Return the [x, y] coordinate for the center point of the cell that contains the specified text.  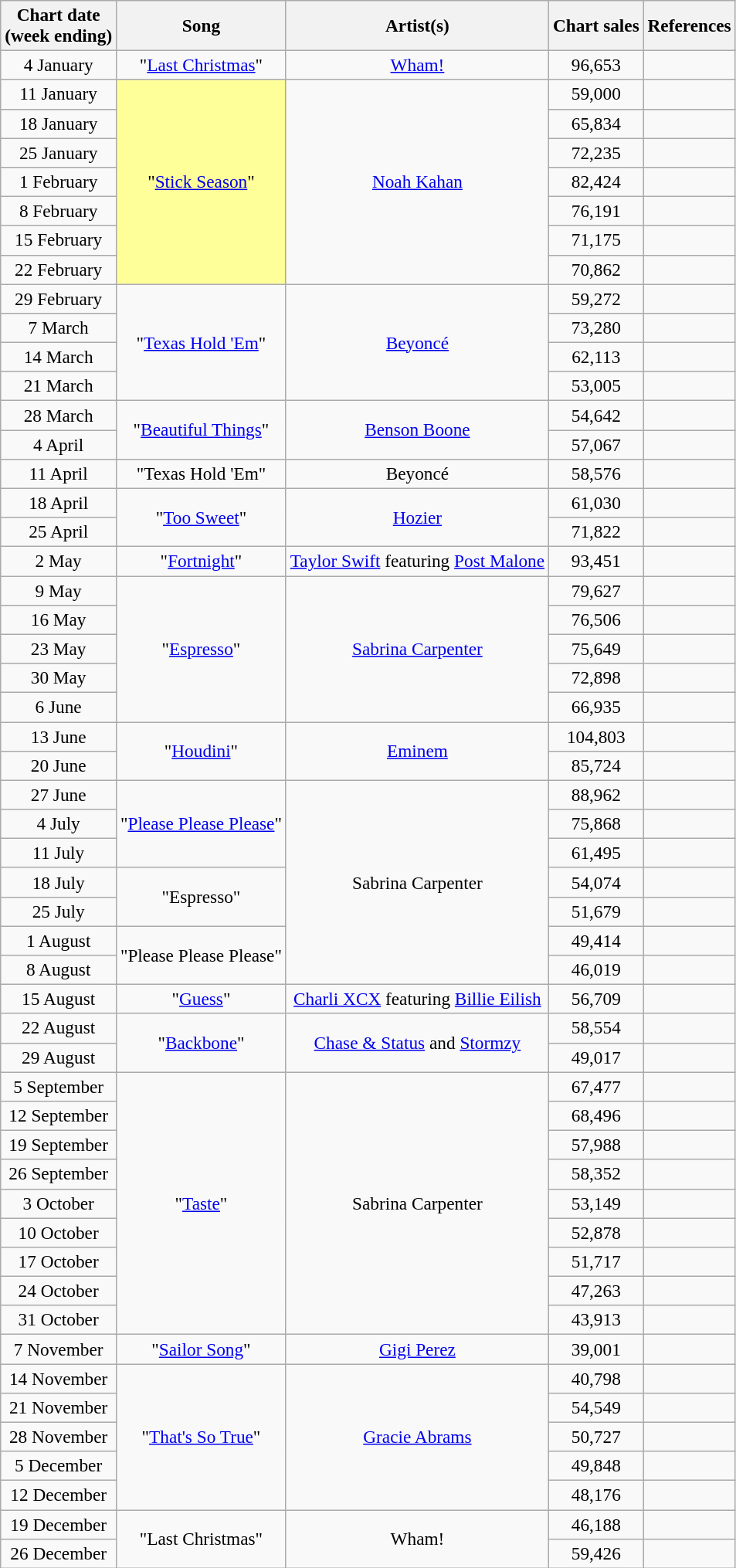
71,822 [596, 532]
59,426 [596, 1553]
Noah Kahan [417, 182]
5 December [59, 1466]
30 May [59, 677]
"Too Sweet" [202, 518]
14 March [59, 357]
82,424 [596, 182]
18 July [59, 882]
"Houdini" [202, 751]
16 May [59, 619]
22 August [59, 1028]
5 September [59, 1086]
Benson Boone [417, 429]
93,451 [596, 561]
4 July [59, 823]
40,798 [596, 1378]
4 April [59, 444]
11 April [59, 473]
Eminem [417, 751]
26 December [59, 1553]
25 July [59, 911]
46,019 [596, 969]
85,724 [596, 765]
Gigi Perez [417, 1349]
Hozier [417, 518]
"Fortnight" [202, 561]
Chart sales [596, 25]
75,649 [596, 649]
71,175 [596, 240]
26 September [59, 1174]
19 September [59, 1145]
46,188 [596, 1524]
7 November [59, 1349]
53,005 [596, 386]
47,263 [596, 1291]
62,113 [596, 357]
49,848 [596, 1466]
68,496 [596, 1115]
76,191 [596, 211]
"Backbone" [202, 1043]
51,717 [596, 1261]
76,506 [596, 619]
"Guess" [202, 999]
12 September [59, 1115]
56,709 [596, 999]
19 December [59, 1524]
6 June [59, 707]
29 August [59, 1057]
49,414 [596, 940]
43,913 [596, 1320]
22 February [59, 270]
21 November [59, 1407]
Gracie Abrams [417, 1437]
11 January [59, 94]
"Sailor Song" [202, 1349]
96,653 [596, 65]
1 August [59, 940]
18 April [59, 503]
2 May [59, 561]
66,935 [596, 707]
18 January [59, 124]
58,576 [596, 473]
15 August [59, 999]
8 August [59, 969]
70,862 [596, 270]
53,149 [596, 1203]
28 March [59, 415]
104,803 [596, 736]
25 April [59, 532]
"That's So True" [202, 1437]
73,280 [596, 328]
17 October [59, 1261]
12 December [59, 1495]
61,495 [596, 853]
67,477 [596, 1086]
21 March [59, 386]
29 February [59, 298]
57,988 [596, 1145]
Song [202, 25]
28 November [59, 1437]
75,868 [596, 823]
59,000 [596, 94]
57,067 [596, 444]
7 March [59, 328]
58,554 [596, 1028]
72,235 [596, 152]
49,017 [596, 1057]
27 June [59, 795]
14 November [59, 1378]
3 October [59, 1203]
Chase & Status and Stormzy [417, 1043]
23 May [59, 649]
51,679 [596, 911]
"Taste" [202, 1203]
58,352 [596, 1174]
25 January [59, 152]
48,176 [596, 1495]
54,549 [596, 1407]
88,962 [596, 795]
1 February [59, 182]
39,001 [596, 1349]
31 October [59, 1320]
72,898 [596, 677]
54,074 [596, 882]
15 February [59, 240]
20 June [59, 765]
11 July [59, 853]
52,878 [596, 1232]
61,030 [596, 503]
59,272 [596, 298]
65,834 [596, 124]
50,727 [596, 1437]
24 October [59, 1291]
8 February [59, 211]
13 June [59, 736]
Artist(s) [417, 25]
4 January [59, 65]
9 May [59, 590]
54,642 [596, 415]
Taylor Swift featuring Post Malone [417, 561]
"Beautiful Things" [202, 429]
Charli XCX featuring Billie Eilish [417, 999]
"Stick Season" [202, 182]
Chart date(week ending) [59, 25]
79,627 [596, 590]
References [689, 25]
10 October [59, 1232]
